Return (x, y) of the center of cell containing provided text 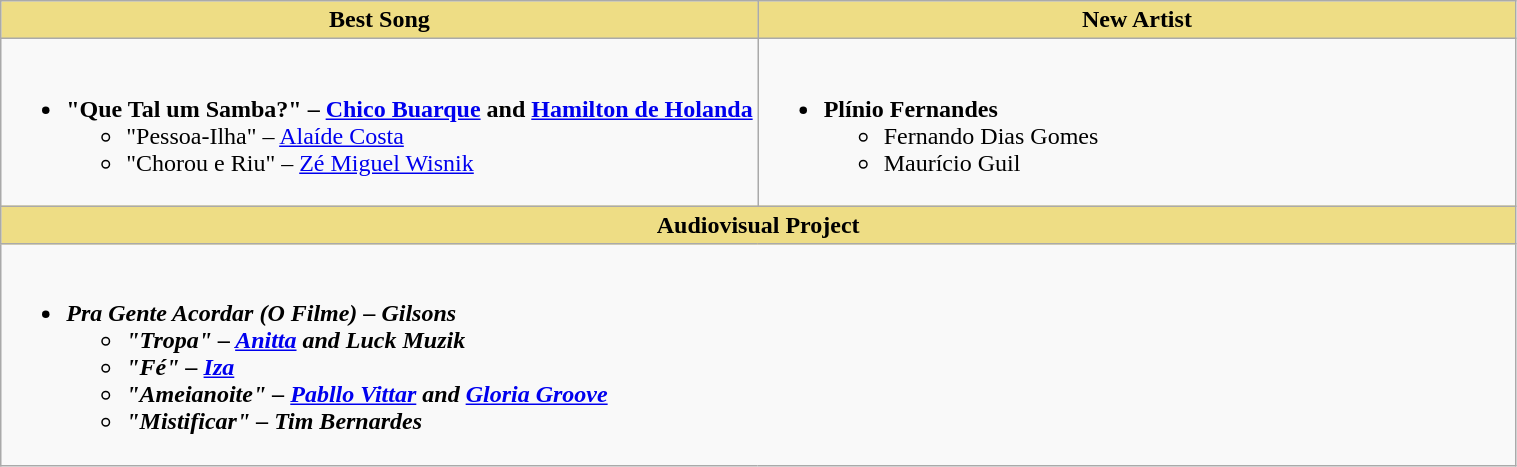
Audiovisual Project (758, 225)
Best Song (380, 20)
"Que Tal um Samba?" – Chico Buarque and Hamilton de Holanda"Pessoa-Ilha" – Alaíde Costa"Chorou e Riu" – Zé Miguel Wisnik (380, 122)
Plínio FernandesFernando Dias GomesMaurício Guil (1136, 122)
New Artist (1136, 20)
